Search for the cell housing the specified text and yield its [x, y] center coordinate. 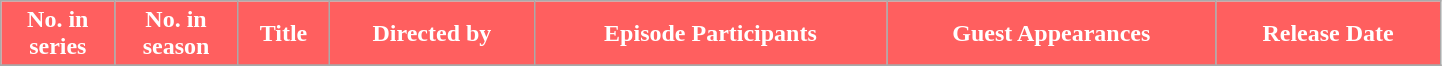
Episode Participants [710, 34]
Title [283, 34]
No. inseason [176, 34]
No. inseries [58, 34]
Guest Appearances [1052, 34]
Directed by [432, 34]
Release Date [1328, 34]
